Output the (x, y) coordinate of the center of the cell containing the given text.  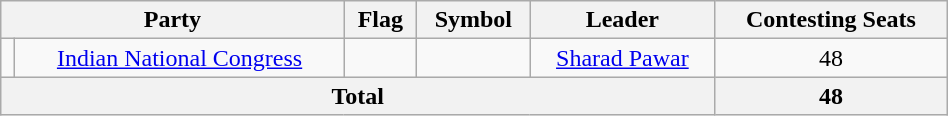
Flag (380, 20)
Leader (622, 20)
Sharad Pawar (622, 58)
Contesting Seats (832, 20)
Indian National Congress (180, 58)
Party (172, 20)
Symbol (474, 20)
Total (358, 96)
